From the cell containing the given text, extract its center point as (x, y) coordinate. 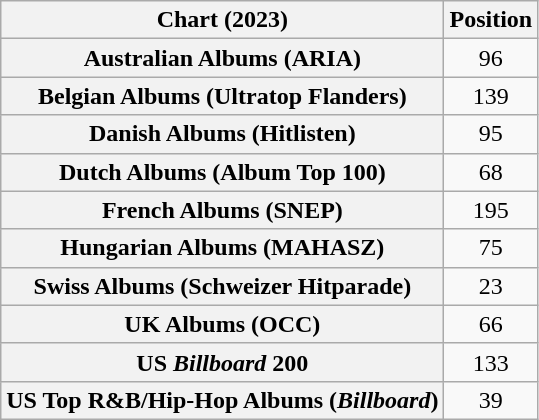
Danish Albums (Hitlisten) (222, 134)
39 (491, 400)
Belgian Albums (Ultratop Flanders) (222, 96)
133 (491, 362)
Swiss Albums (Schweizer Hitparade) (222, 286)
95 (491, 134)
Dutch Albums (Album Top 100) (222, 172)
66 (491, 324)
68 (491, 172)
195 (491, 210)
Position (491, 20)
23 (491, 286)
Hungarian Albums (MAHASZ) (222, 248)
96 (491, 58)
Australian Albums (ARIA) (222, 58)
75 (491, 248)
139 (491, 96)
French Albums (SNEP) (222, 210)
UK Albums (OCC) (222, 324)
US Top R&B/Hip-Hop Albums (Billboard) (222, 400)
US Billboard 200 (222, 362)
Chart (2023) (222, 20)
